Output the (X, Y) coordinate of the center of the cell containing the given text.  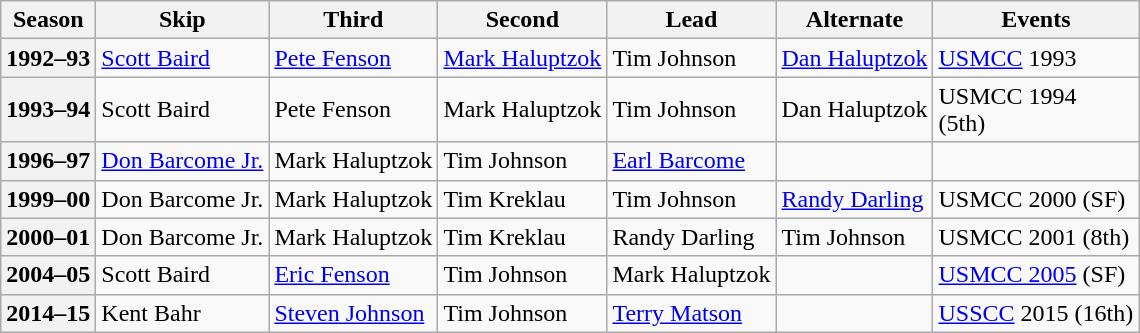
Steven Johnson (354, 313)
1993–94 (48, 110)
2000–01 (48, 237)
1992–93 (48, 58)
USMCC 2000 (SF) (1036, 199)
Events (1036, 20)
Terry Matson (692, 313)
Lead (692, 20)
Alternate (854, 20)
1999–00 (48, 199)
Earl Barcome (692, 161)
1996–97 (48, 161)
USMCC 1994 (5th) (1036, 110)
Third (354, 20)
USSCC 2015 (16th) (1036, 313)
USMCC 2001 (8th) (1036, 237)
Season (48, 20)
Eric Fenson (354, 275)
Skip (182, 20)
Second (522, 20)
2004–05 (48, 275)
USMCC 2005 (SF) (1036, 275)
Kent Bahr (182, 313)
2014–15 (48, 313)
USMCC 1993 (1036, 58)
